Identify which cell holds the provided text, then report its [X, Y] central coordinate. 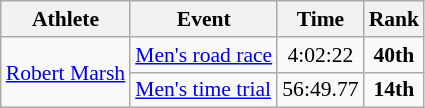
Athlete [66, 19]
40th [394, 55]
Men's road race [204, 55]
Robert Marsh [66, 72]
Time [320, 19]
4:02:22 [320, 55]
Rank [394, 19]
14th [394, 90]
56:49.77 [320, 90]
Men's time trial [204, 90]
Event [204, 19]
